Provide the (x, y) coordinate of the cell's center where the given text is located.  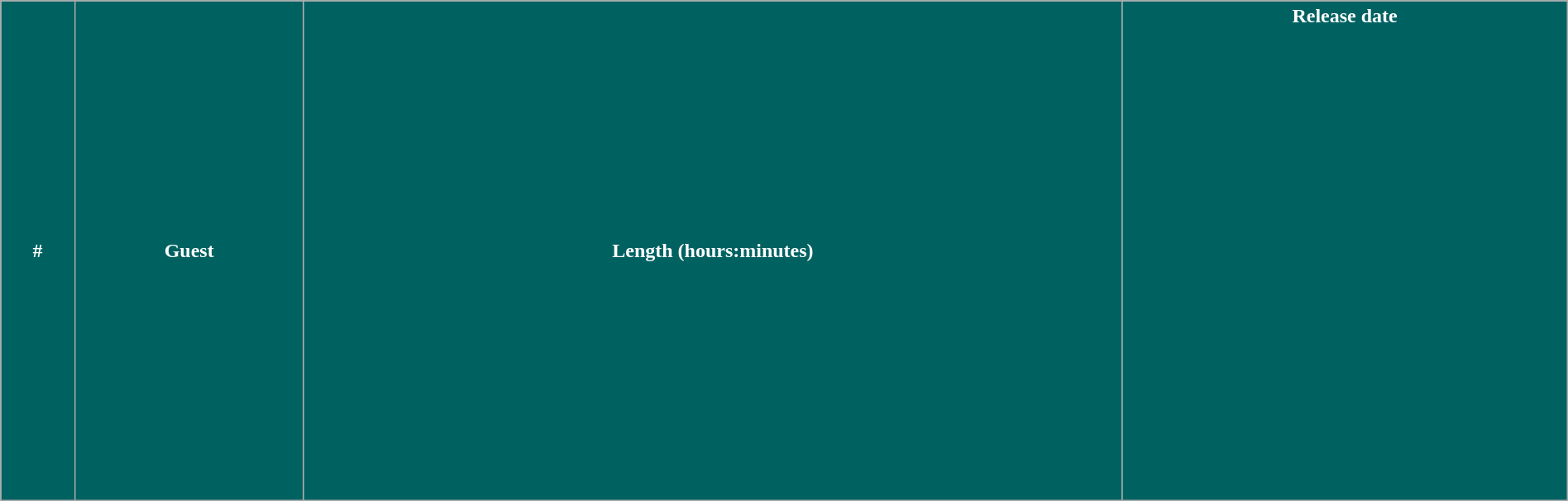
Release date (1345, 251)
Length (hours:minutes) (713, 251)
# (38, 251)
Guest (189, 251)
